Provide the (x, y) coordinate of the cell's center where the given text is located.  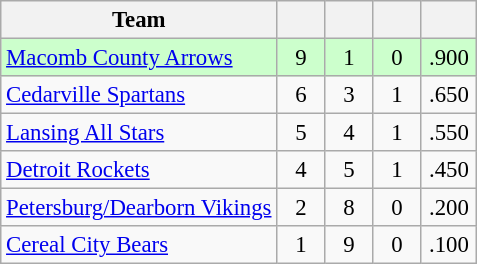
Team (139, 20)
.200 (449, 208)
Cereal City Bears (139, 245)
Petersburg/Dearborn Vikings (139, 208)
Macomb County Arrows (139, 58)
.650 (449, 95)
8 (349, 208)
2 (301, 208)
.550 (449, 133)
3 (349, 95)
.100 (449, 245)
.900 (449, 58)
.450 (449, 170)
6 (301, 95)
Lansing All Stars (139, 133)
Cedarville Spartans (139, 95)
Detroit Rockets (139, 170)
